Identify which cell holds the provided text, then report its (X, Y) central coordinate. 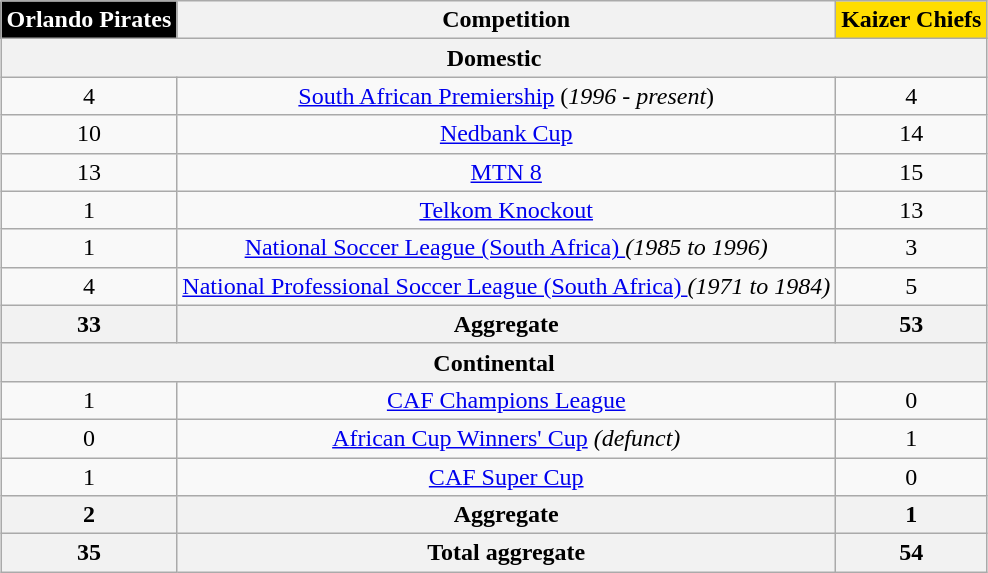
54 (912, 553)
National Professional Soccer League (South Africa) (1971 to 1984) (506, 286)
CAF Super Cup (506, 477)
CAF Champions League (506, 400)
Nedbank Cup (506, 134)
South African Premiership (1996 - present) (506, 96)
Telkom Knockout (506, 210)
National Soccer League (South Africa) (1985 to 1996) (506, 248)
5 (912, 286)
African Cup Winners' Cup (defunct) (506, 438)
14 (912, 134)
Total aggregate (506, 553)
15 (912, 172)
Domestic (494, 58)
35 (89, 553)
3 (912, 248)
33 (89, 324)
Kaizer Chiefs (912, 20)
Continental (494, 362)
53 (912, 324)
2 (89, 515)
MTN 8 (506, 172)
Orlando Pirates (89, 20)
10 (89, 134)
Competition (506, 20)
